Find where the given text appears and provide that cell's center as [x, y] coordinate. 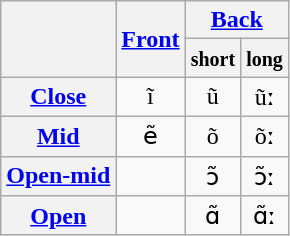
ũ [213, 97]
Open-mid [58, 176]
ɑ̃ [213, 216]
Open [58, 216]
õ [213, 136]
ũː [265, 97]
Back [236, 20]
õː [265, 136]
ĩ [150, 97]
ẽ [150, 136]
ɔ̃ː [265, 176]
long [265, 58]
ɔ̃ [213, 176]
ɑ̃ː [265, 216]
short [213, 58]
Mid [58, 136]
Close [58, 97]
Front [150, 39]
